Extract the [x, y] coordinate from the center of the cell holding the provided text.  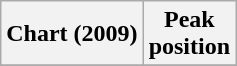
Chart (2009) [72, 34]
Peakposition [189, 34]
